Extract the (x, y) coordinate from the center of the cell holding the provided text.  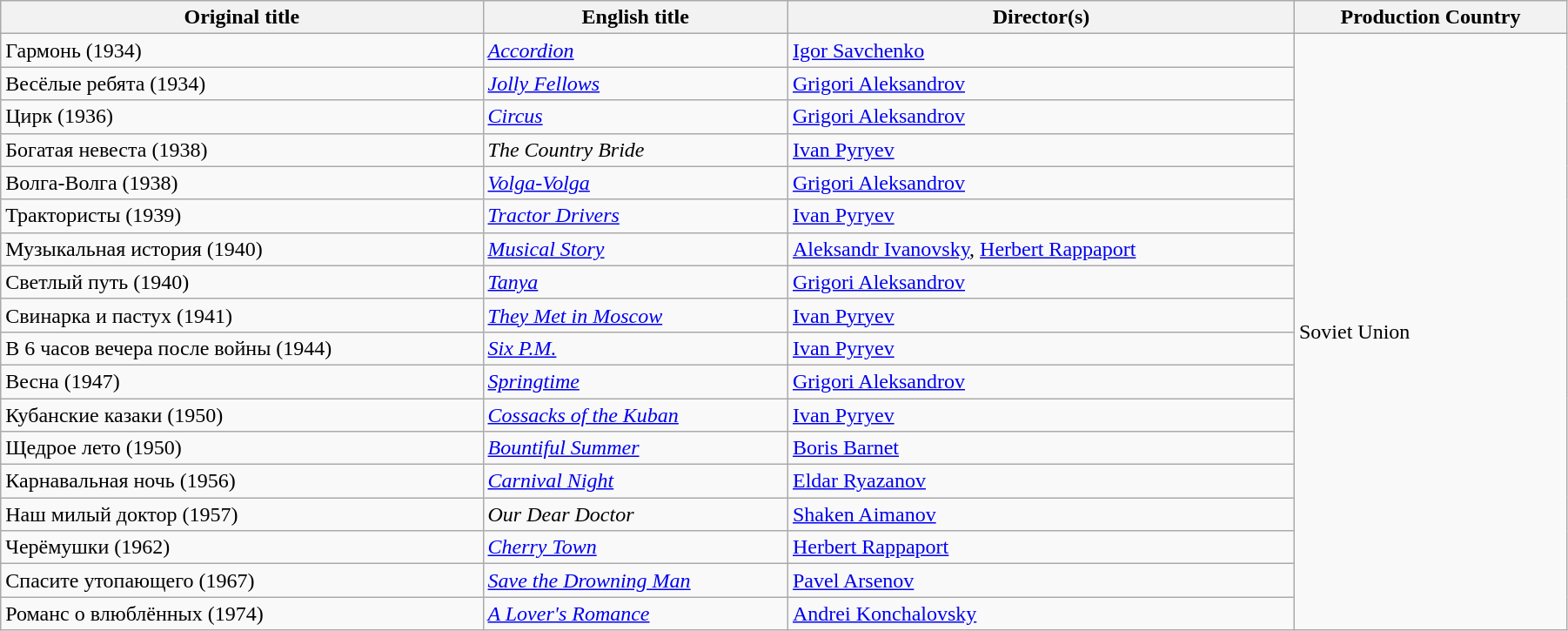
Carnival Night (635, 481)
Спасите утопающего (1967) (242, 581)
They Met in Moscow (635, 315)
Романс о влюблённых (1974) (242, 614)
Springtime (635, 381)
Кубанские казаки (1950) (242, 415)
Eldar Ryazanov (1041, 481)
Musical Story (635, 249)
Богатая невеста (1938) (242, 150)
Andrei Konchalovsky (1041, 614)
Наш милый доктор (1957) (242, 514)
English title (635, 17)
Цирк (1936) (242, 117)
Tanya (635, 282)
Музыкальная история (1940) (242, 249)
Щедрое лето (1950) (242, 448)
A Lover's Romance (635, 614)
Волга-Волга (1938) (242, 183)
The Country Bride (635, 150)
Jolly Fellows (635, 84)
Tractor Drivers (635, 216)
Pavel Arsenov (1041, 581)
Save the Drowning Man (635, 581)
Original title (242, 17)
Circus (635, 117)
Cherry Town (635, 547)
Production Country (1431, 17)
Six P.M. (635, 348)
Светлый путь (1940) (242, 282)
Bountiful Summer (635, 448)
Весёлые ребята (1934) (242, 84)
Boris Barnet (1041, 448)
Igor Savchenko (1041, 50)
Director(s) (1041, 17)
Volga-Volga (635, 183)
Shaken Aimanov (1041, 514)
Herbert Rappaport (1041, 547)
Our Dear Doctor (635, 514)
Черёмушки (1962) (242, 547)
Aleksandr Ivanovsky, Herbert Rappaport (1041, 249)
Весна (1947) (242, 381)
Трактористы (1939) (242, 216)
Свинарка и пастух (1941) (242, 315)
Гармонь (1934) (242, 50)
Cossacks of the Kuban (635, 415)
Accordion (635, 50)
Карнавальная ночь (1956) (242, 481)
В 6 часов вечера после войны (1944) (242, 348)
Soviet Union (1431, 332)
